From the cell containing the given text, extract its center point as (x, y) coordinate. 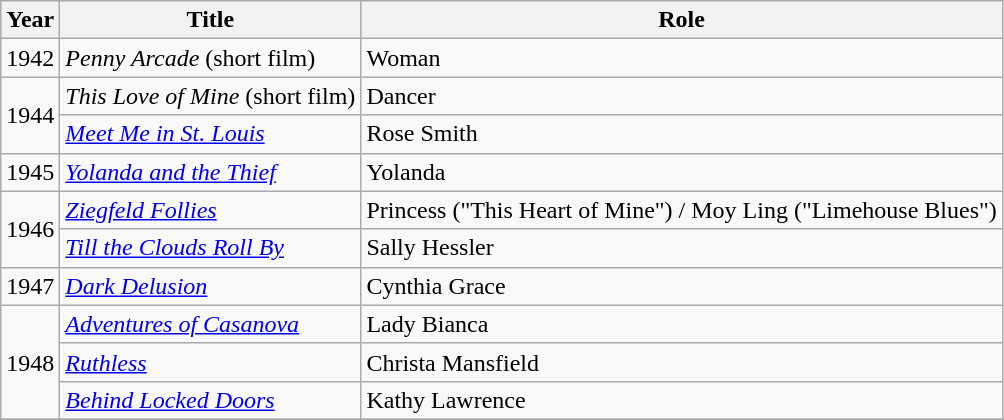
Ziegfeld Follies (210, 210)
1945 (30, 172)
This Love of Mine (short film) (210, 96)
Yolanda and the Thief (210, 172)
Lady Bianca (682, 324)
Woman (682, 58)
Cynthia Grace (682, 286)
Princess ("This Heart of Mine") / Moy Ling ("Limehouse Blues") (682, 210)
Dark Delusion (210, 286)
Title (210, 20)
Dancer (682, 96)
Yolanda (682, 172)
Year (30, 20)
1942 (30, 58)
Ruthless (210, 362)
1946 (30, 229)
1948 (30, 362)
Christa Mansfield (682, 362)
Rose Smith (682, 134)
Adventures of Casanova (210, 324)
1947 (30, 286)
Behind Locked Doors (210, 400)
Role (682, 20)
Kathy Lawrence (682, 400)
Penny Arcade (short film) (210, 58)
1944 (30, 115)
Till the Clouds Roll By (210, 248)
Sally Hessler (682, 248)
Meet Me in St. Louis (210, 134)
